Pinpoint the cell where the given text exists, returning its [x, y] midpoint coordinate. 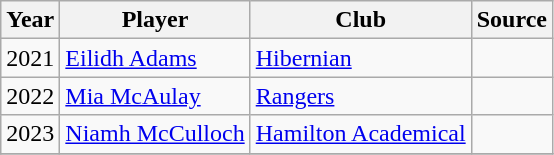
Eilidh Adams [155, 58]
2022 [30, 96]
Hibernian [360, 58]
Rangers [360, 96]
Mia McAulay [155, 96]
Niamh McCulloch [155, 134]
Source [512, 20]
Player [155, 20]
Club [360, 20]
Hamilton Academical [360, 134]
Year [30, 20]
2021 [30, 58]
2023 [30, 134]
